Extract the (X, Y) coordinate from the center of the cell holding the provided text.  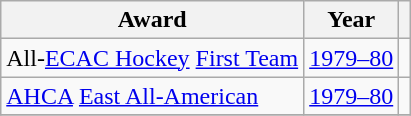
All-ECAC Hockey First Team (152, 58)
AHCA East All-American (152, 96)
Award (152, 20)
Year (352, 20)
